Scan for the cell matching the given text and deliver its (X, Y) coordinate at center. 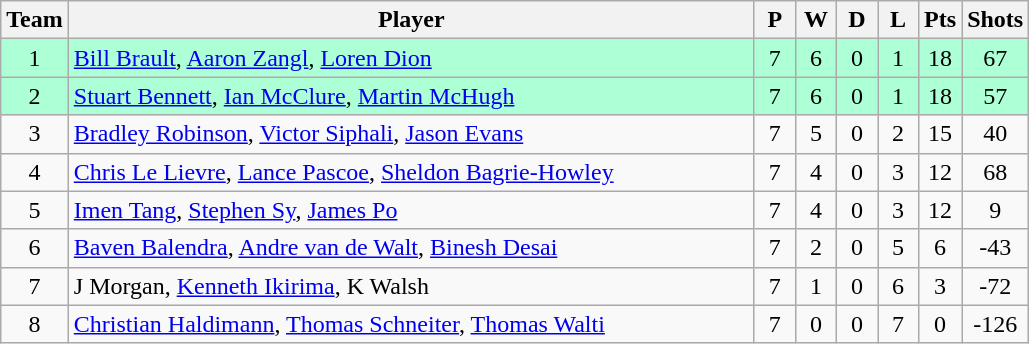
P (774, 20)
67 (996, 58)
J Morgan, Kenneth Ikirima, K Walsh (411, 286)
Imen Tang, Stephen Sy, James Po (411, 210)
-72 (996, 286)
Team (35, 20)
8 (35, 324)
Shots (996, 20)
Stuart Bennett, Ian McClure, Martin McHugh (411, 96)
Baven Balendra, Andre van de Walt, Binesh Desai (411, 248)
-126 (996, 324)
-43 (996, 248)
Bill Brault, Aaron Zangl, Loren Dion (411, 58)
9 (996, 210)
W (816, 20)
Chris Le Lievre, Lance Pascoe, Sheldon Bagrie-Howley (411, 172)
15 (940, 134)
40 (996, 134)
D (856, 20)
68 (996, 172)
57 (996, 96)
Bradley Robinson, Victor Siphali, Jason Evans (411, 134)
Player (411, 20)
Pts (940, 20)
L (898, 20)
Christian Haldimann, Thomas Schneiter, Thomas Walti (411, 324)
